Detect which cell encompasses the target text, then output its (x, y) center coordinate. 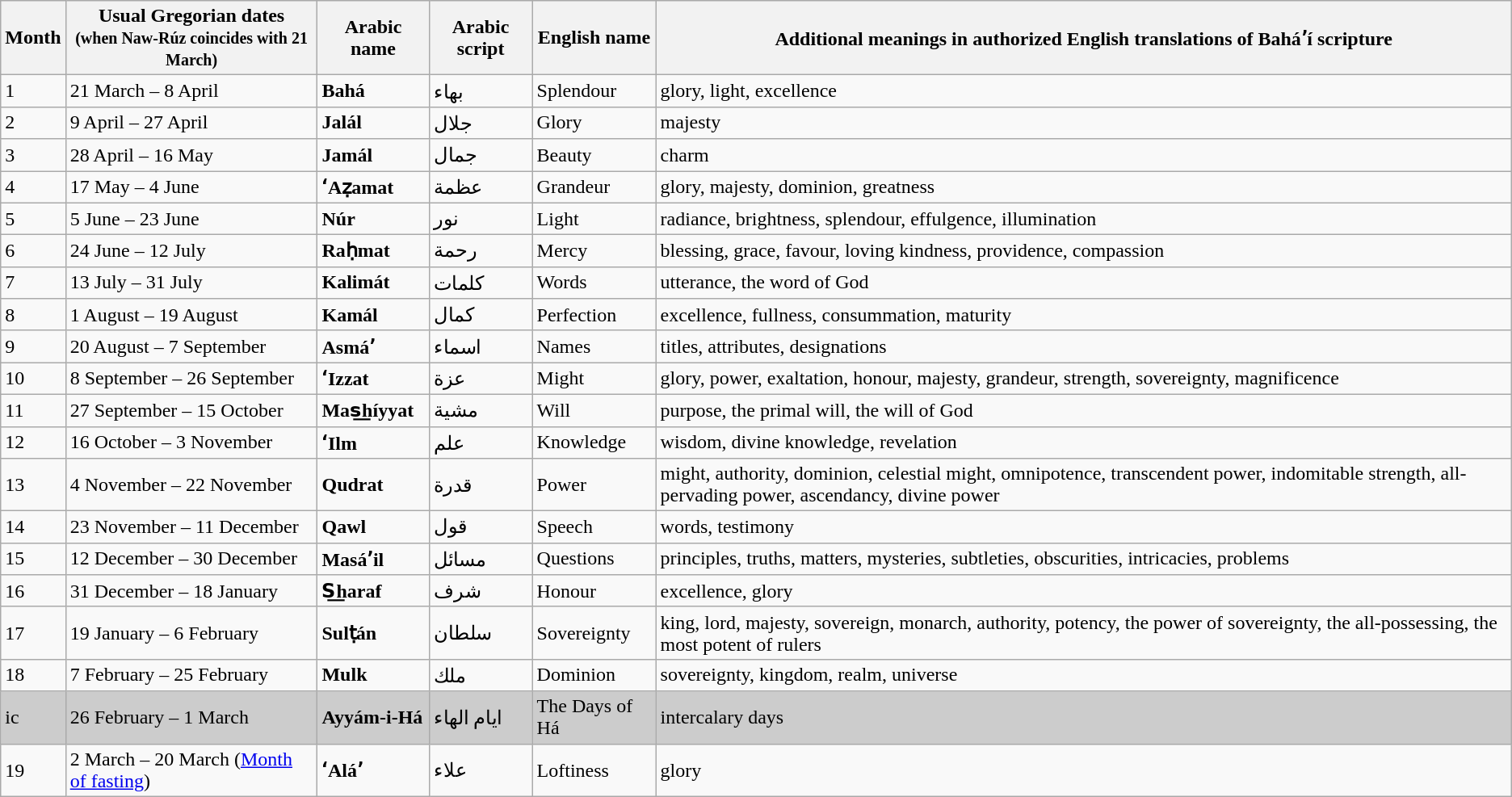
شرف (481, 591)
5 (33, 219)
king, lord, majesty, sovereign, monarch, authority, potency, the power of sovereignty, the all-possessing, the most potent of rulers (1084, 633)
9 (33, 346)
radiance, brightness, splendour, effulgence, illumination (1084, 219)
might, authority, dominion, celestial might, omnipotence, transcendent power, indomitable strength, all-pervading power, ascendancy, divine power (1084, 484)
سلطان (481, 633)
Mercy (594, 251)
13 July – 31 July (191, 283)
ʻIzzat (373, 379)
majesty (1084, 123)
Ayyám-i-Há (373, 717)
The Days of Há (594, 717)
علاء (481, 770)
رحمة (481, 251)
Masáʼil (373, 559)
17 (33, 633)
مشية (481, 410)
Honour (594, 591)
23 November – 11 December (191, 527)
13 (33, 484)
ʻAláʼ (373, 770)
مسائل (481, 559)
glory, majesty, dominion, greatness (1084, 187)
جمال (481, 155)
Mulk (373, 675)
Arabic script (481, 38)
Will (594, 410)
Kamál (373, 315)
Raḥmat (373, 251)
قدرة (481, 484)
Names (594, 346)
14 (33, 527)
Usual Gregorian dates(when Naw-Rúz coincides with 21 March) (191, 38)
17 May – 4 June (191, 187)
Sulṭán (373, 633)
Qawl (373, 527)
24 June – 12 July (191, 251)
7 February – 25 February (191, 675)
20 August – 7 September (191, 346)
wisdom, divine knowledge, revelation (1084, 443)
19 (33, 770)
قول (481, 527)
excellence, glory (1084, 591)
Grandeur (594, 187)
16 October – 3 November (191, 443)
Month (33, 38)
28 April – 16 May (191, 155)
Splendour (594, 91)
7 (33, 283)
ʻIlm (373, 443)
titles, attributes, designations (1084, 346)
Speech (594, 527)
intercalary days (1084, 717)
Qudrat (373, 484)
Light (594, 219)
اسماء (481, 346)
ʻAẓamat (373, 187)
8 (33, 315)
12 December – 30 December (191, 559)
1 (33, 91)
utterance, the word of God (1084, 283)
Questions (594, 559)
Glory (594, 123)
12 (33, 443)
Might (594, 379)
5 June – 23 June (191, 219)
16 (33, 591)
principles, truths, matters, mysteries, subtleties, obscurities, intricacies, problems (1084, 559)
Perfection (594, 315)
English name (594, 38)
Dominion (594, 675)
21 March – 8 April (191, 91)
charm (1084, 155)
2 (33, 123)
6 (33, 251)
Núr (373, 219)
Asmáʼ (373, 346)
26 February – 1 March (191, 717)
4 (33, 187)
3 (33, 155)
glory, light, excellence (1084, 91)
15 (33, 559)
Jamál (373, 155)
9 April – 27 April (191, 123)
11 (33, 410)
8 September – 26 September (191, 379)
كمال (481, 315)
نور (481, 219)
4 November – 22 November (191, 484)
1 August – 19 August (191, 315)
19 January – 6 February (191, 633)
علم (481, 443)
10 (33, 379)
glory (1084, 770)
Knowledge (594, 443)
عظمة (481, 187)
2 March – 20 March (Month of fasting) (191, 770)
Beauty (594, 155)
sovereignty, kingdom, realm, universe (1084, 675)
Power (594, 484)
Loftiness (594, 770)
words, testimony (1084, 527)
ايام الهاء (481, 717)
purpose, the primal will, the will of God (1084, 410)
عزة (481, 379)
ic (33, 717)
Arabic name (373, 38)
31 December – 18 January (191, 591)
Bahá (373, 91)
Sovereignty (594, 633)
جلال (481, 123)
Kalimát (373, 283)
glory, power, exaltation, honour, majesty, grandeur, strength, sovereignty, magnificence (1084, 379)
ملك (481, 675)
excellence, fullness, consummation, maturity (1084, 315)
Jalál (373, 123)
S͟haraf (373, 591)
كلمات (481, 283)
27 September – 15 October (191, 410)
blessing, grace, favour, loving kindness, providence, compassion (1084, 251)
18 (33, 675)
Words (594, 283)
Additional meanings in authorized English translations of Baháʼí scripture (1084, 38)
بهاء (481, 91)
Mas͟híyyat (373, 410)
